For the text-containing cell, return its midpoint in (x, y) coordinate format. 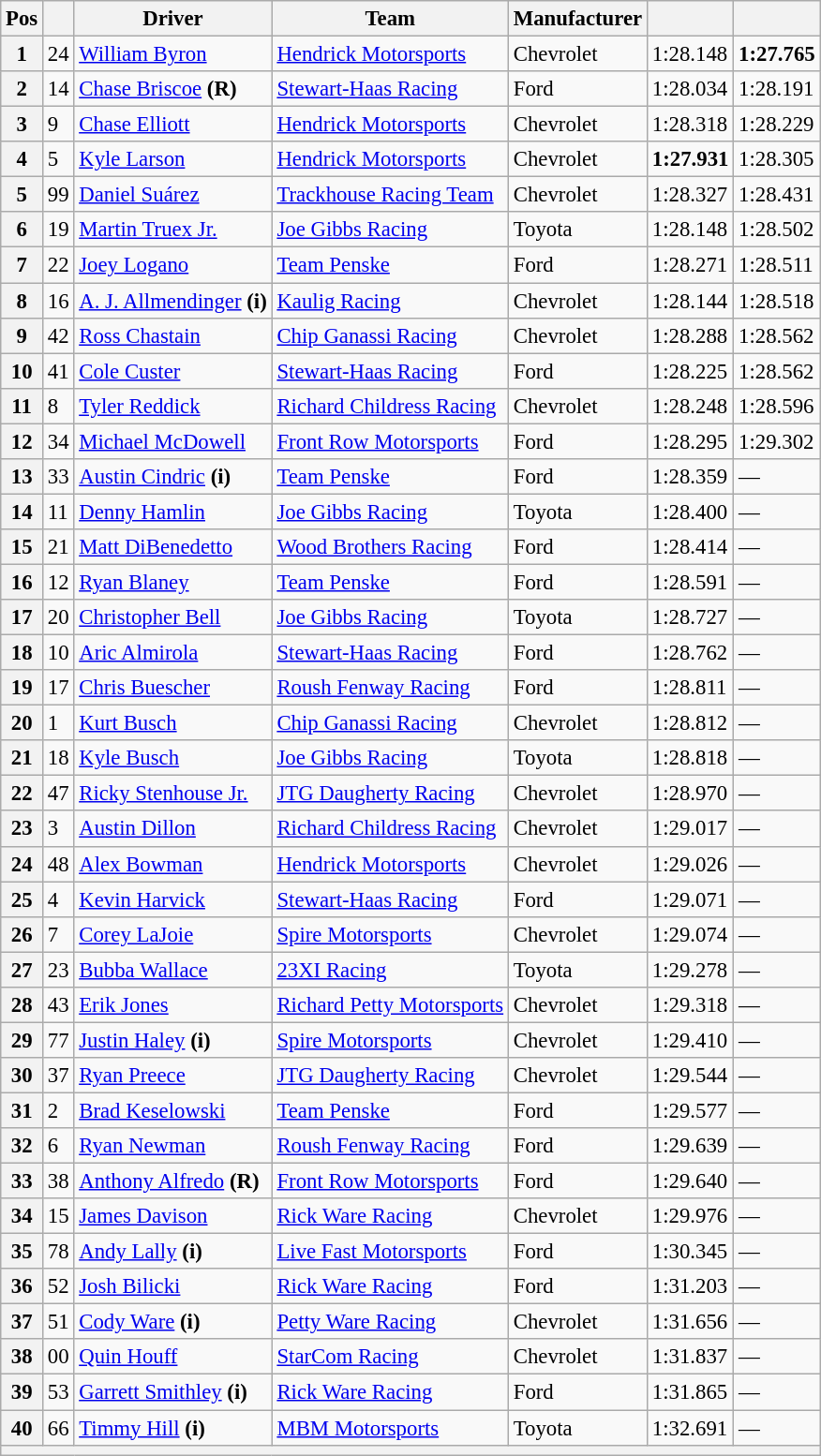
1:28.414 (691, 547)
Erik Jones (172, 1005)
Aric Almirola (172, 653)
Richard Petty Motorsports (390, 1005)
1:28.359 (691, 477)
1:29.071 (691, 899)
41 (58, 371)
1:29.640 (691, 1181)
Josh Bilicki (172, 1286)
28 (22, 1005)
1:29.544 (691, 1076)
1:29.278 (691, 970)
Kaulig Racing (390, 301)
Driver (172, 19)
1:28.248 (691, 406)
MBM Motorsports (390, 1428)
Bubba Wallace (172, 970)
36 (22, 1286)
1:28.818 (691, 758)
StarCom Racing (390, 1358)
Brad Keselowski (172, 1110)
1:28.591 (691, 582)
29 (22, 1040)
51 (58, 1322)
1:29.639 (691, 1146)
1:28.727 (691, 617)
Martin Truex Jr. (172, 230)
1:28.400 (691, 512)
Cole Custer (172, 371)
Live Fast Motorsports (390, 1252)
26 (22, 934)
Ross Chastain (172, 335)
James Davison (172, 1216)
Justin Haley (i) (172, 1040)
Alex Bowman (172, 864)
Austin Dillon (172, 829)
25 (22, 899)
13 (22, 477)
1:28.502 (777, 230)
Trackhouse Racing Team (390, 195)
1:29.302 (777, 441)
1:28.295 (691, 441)
1:28.811 (691, 688)
1:30.345 (691, 1252)
1:28.191 (777, 89)
1:29.026 (691, 864)
Chase Elliott (172, 125)
Michael McDowell (172, 441)
66 (58, 1428)
Corey LaJoie (172, 934)
99 (58, 195)
1:28.596 (777, 406)
Cody Ware (i) (172, 1322)
William Byron (172, 54)
1:27.765 (777, 54)
Chris Buescher (172, 688)
Denny Hamlin (172, 512)
Matt DiBenedetto (172, 547)
Ryan Blaney (172, 582)
1:29.017 (691, 829)
Garrett Smithley (i) (172, 1392)
1:31.837 (691, 1358)
42 (58, 335)
31 (22, 1110)
1:28.762 (691, 653)
Andy Lally (i) (172, 1252)
40 (22, 1428)
1:28.431 (777, 195)
Chase Briscoe (R) (172, 89)
1:28.271 (691, 265)
Manufacturer (577, 19)
Tyler Reddick (172, 406)
Austin Cindric (i) (172, 477)
Christopher Bell (172, 617)
1:31.865 (691, 1392)
30 (22, 1076)
47 (58, 794)
Wood Brothers Racing (390, 547)
1:29.410 (691, 1040)
1:28.327 (691, 195)
52 (58, 1286)
1:28.518 (777, 301)
1:28.970 (691, 794)
Ricky Stenhouse Jr. (172, 794)
Joey Logano (172, 265)
1:28.305 (777, 159)
78 (58, 1252)
Kurt Busch (172, 723)
Pos (22, 19)
1:28.144 (691, 301)
39 (22, 1392)
Kyle Larson (172, 159)
Kyle Busch (172, 758)
1:29.074 (691, 934)
1:31.203 (691, 1286)
Petty Ware Racing (390, 1322)
1:32.691 (691, 1428)
Team (390, 19)
1:27.931 (691, 159)
1:29.577 (691, 1110)
Kevin Harvick (172, 899)
1:28.229 (777, 125)
1:28.034 (691, 89)
77 (58, 1040)
Quin Houff (172, 1358)
Timmy Hill (i) (172, 1428)
Ryan Newman (172, 1146)
1:28.318 (691, 125)
1:31.656 (691, 1322)
53 (58, 1392)
Daniel Suárez (172, 195)
1:28.812 (691, 723)
32 (22, 1146)
1:28.288 (691, 335)
35 (22, 1252)
27 (22, 970)
1:28.511 (777, 265)
1:29.318 (691, 1005)
48 (58, 864)
1:29.976 (691, 1216)
Anthony Alfredo (R) (172, 1181)
A. J. Allmendinger (i) (172, 301)
23XI Racing (390, 970)
1:28.225 (691, 371)
Ryan Preece (172, 1076)
00 (58, 1358)
43 (58, 1005)
